Capture the cell that displays the provided text and extract its (X, Y) central coordinate. 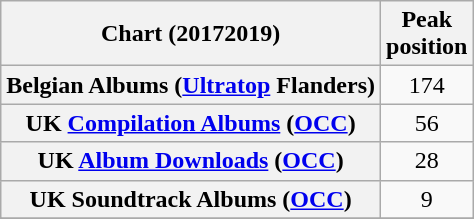
56 (427, 123)
UK Compilation Albums (OCC) (191, 123)
UK Album Downloads (OCC) (191, 161)
Peakposition (427, 34)
UK Soundtrack Albums (OCC) (191, 199)
9 (427, 199)
28 (427, 161)
Chart (20172019) (191, 34)
Belgian Albums (Ultratop Flanders) (191, 85)
174 (427, 85)
